Provide the (x, y) coordinate of the cell's center where the given text is located.  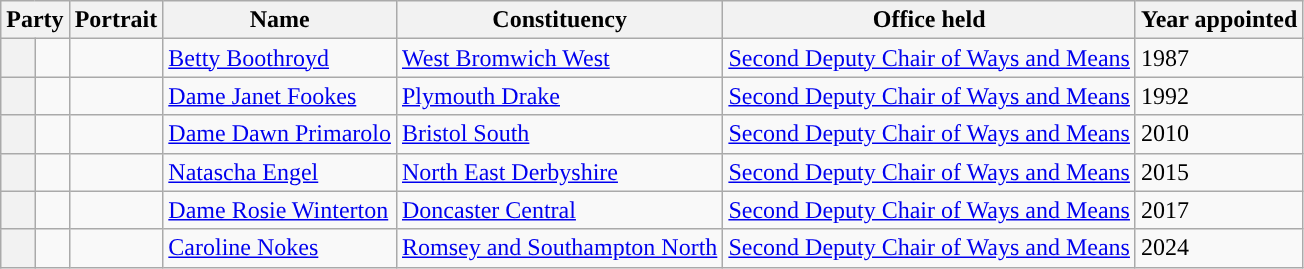
Plymouth Drake (559, 96)
Year appointed (1218, 20)
2017 (1218, 210)
Bristol South (559, 134)
1987 (1218, 58)
2010 (1218, 134)
Dame Rosie Winterton (280, 210)
Doncaster Central (559, 210)
Office held (930, 20)
2015 (1218, 172)
North East Derbyshire (559, 172)
2024 (1218, 248)
Party (35, 20)
Portrait (116, 20)
Natascha Engel (280, 172)
Constituency (559, 20)
1992 (1218, 96)
Name (280, 20)
Betty Boothroyd (280, 58)
Dame Dawn Primarolo (280, 134)
Caroline Nokes (280, 248)
Dame Janet Fookes (280, 96)
West Bromwich West (559, 58)
Romsey and Southampton North (559, 248)
